For the text-containing cell, return its midpoint in [x, y] coordinate format. 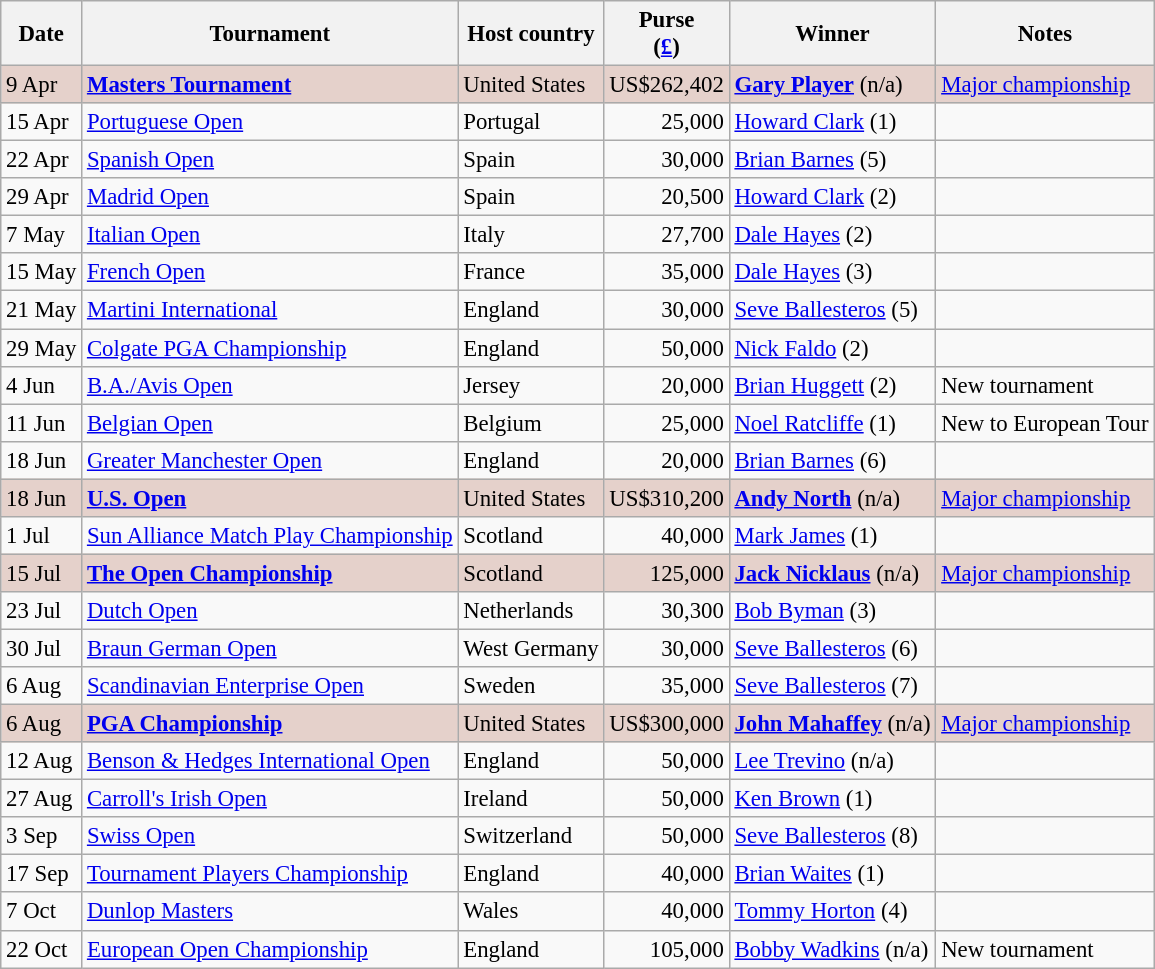
Mark James (1) [832, 536]
Seve Ballesteros (7) [832, 686]
30 Jul [42, 648]
Martini International [270, 310]
12 Aug [42, 761]
Switzerland [531, 836]
Andy North (n/a) [832, 498]
22 Apr [42, 160]
3 Sep [42, 836]
Sun Alliance Match Play Championship [270, 536]
21 May [42, 310]
Brian Barnes (6) [832, 460]
European Open Championship [270, 949]
Scandinavian Enterprise Open [270, 686]
John Mahaffey (n/a) [832, 724]
Spanish Open [270, 160]
B.A./Avis Open [270, 385]
7 Oct [42, 912]
Carroll's Irish Open [270, 799]
27,700 [666, 235]
Portugal [531, 122]
Winner [832, 34]
30,300 [666, 611]
9 Apr [42, 85]
Nick Faldo (2) [832, 348]
Host country [531, 34]
Howard Clark (2) [832, 197]
Brian Waites (1) [832, 874]
Belgium [531, 423]
Dutch Open [270, 611]
US$262,402 [666, 85]
Bobby Wadkins (n/a) [832, 949]
Colgate PGA Championship [270, 348]
Ken Brown (1) [832, 799]
17 Sep [42, 874]
Madrid Open [270, 197]
Bob Byman (3) [832, 611]
Dunlop Masters [270, 912]
Lee Trevino (n/a) [832, 761]
Dale Hayes (2) [832, 235]
29 May [42, 348]
US$300,000 [666, 724]
4 Jun [42, 385]
7 May [42, 235]
Braun German Open [270, 648]
Seve Ballesteros (8) [832, 836]
Benson & Hedges International Open [270, 761]
U.S. Open [270, 498]
23 Jul [42, 611]
Howard Clark (1) [832, 122]
Portuguese Open [270, 122]
Date [42, 34]
The Open Championship [270, 573]
Brian Barnes (5) [832, 160]
27 Aug [42, 799]
Italy [531, 235]
Purse(£) [666, 34]
Tommy Horton (4) [832, 912]
Tournament Players Championship [270, 874]
15 May [42, 273]
Greater Manchester Open [270, 460]
France [531, 273]
Notes [1045, 34]
Dale Hayes (3) [832, 273]
125,000 [666, 573]
Masters Tournament [270, 85]
Seve Ballesteros (5) [832, 310]
11 Jun [42, 423]
West Germany [531, 648]
Brian Huggett (2) [832, 385]
22 Oct [42, 949]
Tournament [270, 34]
1 Jul [42, 536]
Gary Player (n/a) [832, 85]
New to European Tour [1045, 423]
Netherlands [531, 611]
Swiss Open [270, 836]
29 Apr [42, 197]
Jack Nicklaus (n/a) [832, 573]
Wales [531, 912]
Noel Ratcliffe (1) [832, 423]
Seve Ballesteros (6) [832, 648]
15 Apr [42, 122]
Ireland [531, 799]
US$310,200 [666, 498]
20,500 [666, 197]
Belgian Open [270, 423]
105,000 [666, 949]
Jersey [531, 385]
Italian Open [270, 235]
Sweden [531, 686]
French Open [270, 273]
PGA Championship [270, 724]
15 Jul [42, 573]
